Detect which cell encompasses the target text, then output its [x, y] center coordinate. 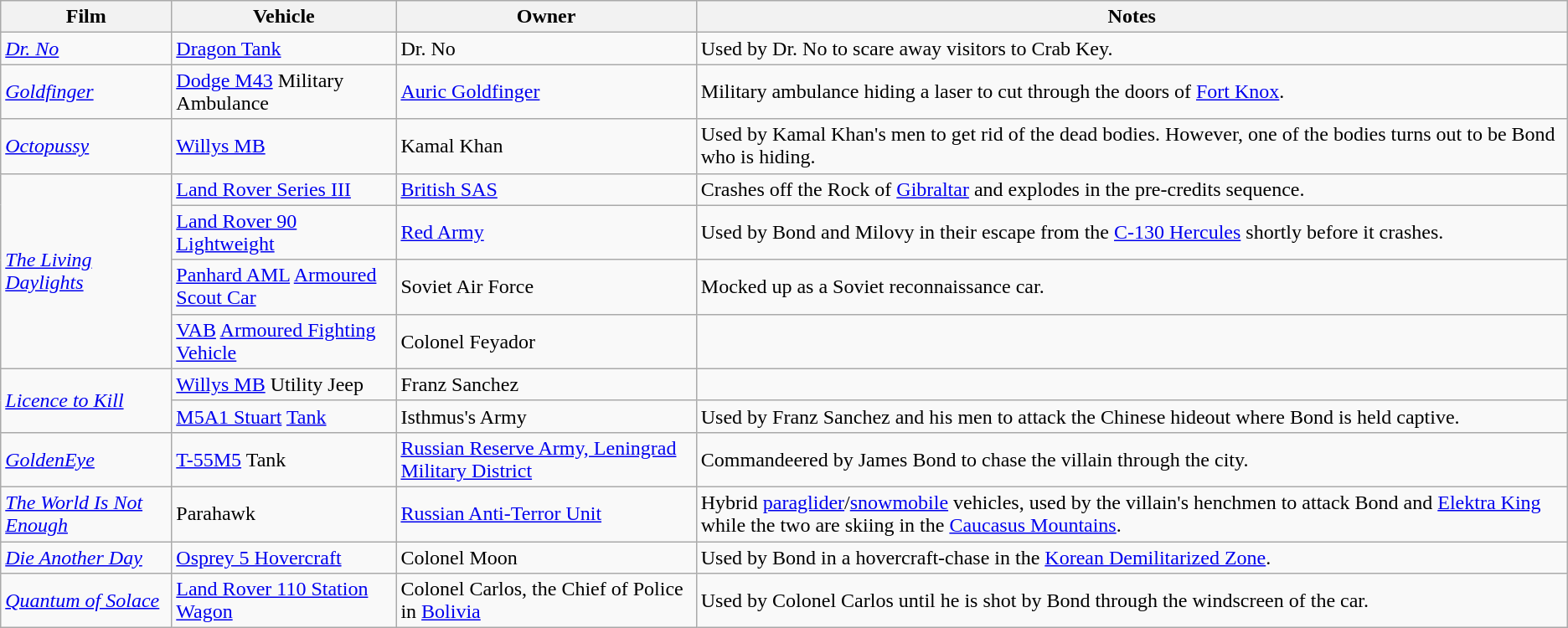
Film [86, 17]
Used by Bond and Milovy in their escape from the C-130 Hercules shortly before it crashes. [1132, 233]
VAB Armoured Fighting Vehicle [284, 342]
Licence to Kill [86, 400]
Land Rover 110 Station Wagon [284, 601]
The World Is Not Enough [86, 514]
Auric Goldfinger [546, 92]
Crashes off the Rock of Gibraltar and explodes in the pre-credits sequence. [1132, 189]
Panhard AML Armoured Scout Car [284, 286]
Osprey 5 Hovercraft [284, 557]
Kamal Khan [546, 146]
Octopussy [86, 146]
Willys MB [284, 146]
Isthmus's Army [546, 416]
Used by Kamal Khan's men to get rid of the dead bodies. However, one of the bodies turns out to be Bond who is hiding. [1132, 146]
GoldenEye [86, 459]
Notes [1132, 17]
Soviet Air Force [546, 286]
Colonel Carlos, the Chief of Police in Bolivia [546, 601]
Red Army [546, 233]
Die Another Day [86, 557]
Used by Colonel Carlos until he is shot by Bond through the windscreen of the car. [1132, 601]
Military ambulance hiding a laser to cut through the doors of Fort Knox. [1132, 92]
Franz Sanchez [546, 384]
Dragon Tank [284, 49]
Dodge M43 Military Ambulance [284, 92]
Used by Franz Sanchez and his men to attack the Chinese hideout where Bond is held captive. [1132, 416]
Willys MB Utility Jeep [284, 384]
Used by Bond in a hovercraft-chase in the Korean Demilitarized Zone. [1132, 557]
Mocked up as a Soviet reconnaissance car. [1132, 286]
British SAS [546, 189]
Vehicle [284, 17]
Parahawk [284, 514]
Quantum of Solace [86, 601]
Russian Anti-Terror Unit [546, 514]
Colonel Feyador [546, 342]
The Living Daylights [86, 271]
Land Rover Series III [284, 189]
Commandeered by James Bond to chase the villain through the city. [1132, 459]
M5A1 Stuart Tank [284, 416]
T-55M5 Tank [284, 459]
Goldfinger [86, 92]
Colonel Moon [546, 557]
Land Rover 90 Lightweight [284, 233]
Used by Dr. No to scare away visitors to Crab Key. [1132, 49]
Owner [546, 17]
Russian Reserve Army, Leningrad Military District [546, 459]
